Extract the (X, Y) coordinate from the center of the cell holding the provided text.  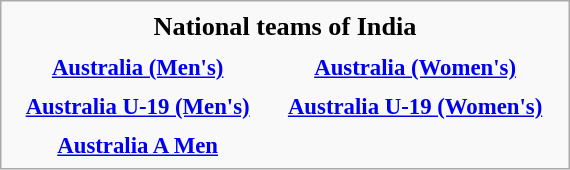
Australia (Men's) (138, 68)
Australia (Women's) (415, 68)
Australia U-19 (Men's) (138, 107)
Australia U-19 (Women's) (415, 107)
Australia A Men (138, 146)
National teams of India (285, 26)
